Provide the [x, y] coordinate of the cell's center where the given text is located.  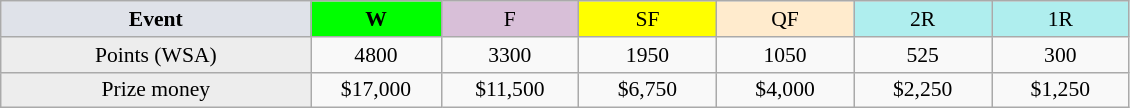
Event [156, 19]
1R [1061, 19]
QF [785, 19]
$11,500 [510, 90]
SF [648, 19]
Prize money [156, 90]
1050 [785, 55]
4800 [376, 55]
3300 [510, 55]
2R [923, 19]
F [510, 19]
$4,000 [785, 90]
$6,750 [648, 90]
W [376, 19]
$1,250 [1061, 90]
$17,000 [376, 90]
300 [1061, 55]
$2,250 [923, 90]
525 [923, 55]
Points (WSA) [156, 55]
1950 [648, 55]
